Find where the given text appears and provide that cell's center as [x, y] coordinate. 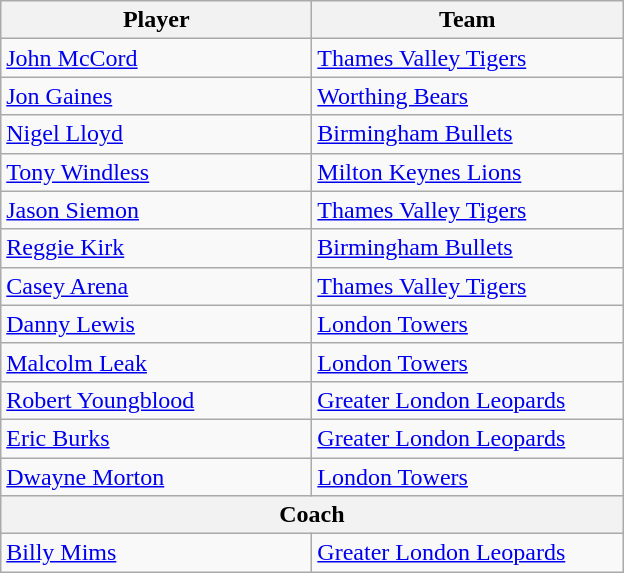
Jason Siemon [156, 210]
Danny Lewis [156, 324]
Reggie Kirk [156, 248]
Jon Gaines [156, 96]
John McCord [156, 58]
Player [156, 20]
Eric Burks [156, 438]
Malcolm Leak [156, 362]
Nigel Lloyd [156, 134]
Worthing Bears [468, 96]
Billy Mims [156, 553]
Team [468, 20]
Tony Windless [156, 172]
Robert Youngblood [156, 400]
Coach [312, 515]
Milton Keynes Lions [468, 172]
Casey Arena [156, 286]
Dwayne Morton [156, 477]
